Return the (X, Y) coordinate for the center point of the cell that contains the specified text.  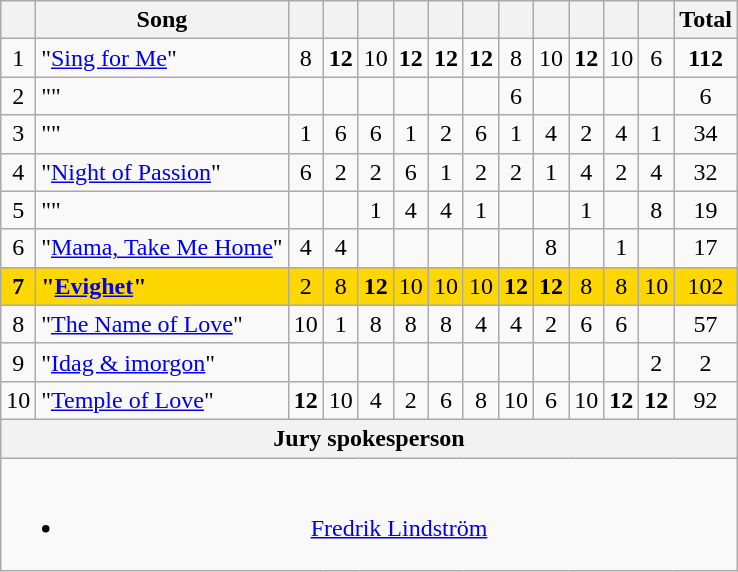
57 (706, 324)
34 (706, 134)
"Idag & imorgon" (162, 362)
Fredrik Lindström (370, 514)
17 (706, 248)
5 (18, 210)
Total (706, 20)
7 (18, 286)
9 (18, 362)
32 (706, 172)
19 (706, 210)
"Temple of Love" (162, 400)
3 (18, 134)
102 (706, 286)
"Mama, Take Me Home" (162, 248)
"Evighet" (162, 286)
"The Name of Love" (162, 324)
92 (706, 400)
"Night of Passion" (162, 172)
112 (706, 58)
"Sing for Me" (162, 58)
Jury spokesperson (370, 438)
Song (162, 20)
